For the text-containing cell, return its midpoint in [X, Y] coordinate format. 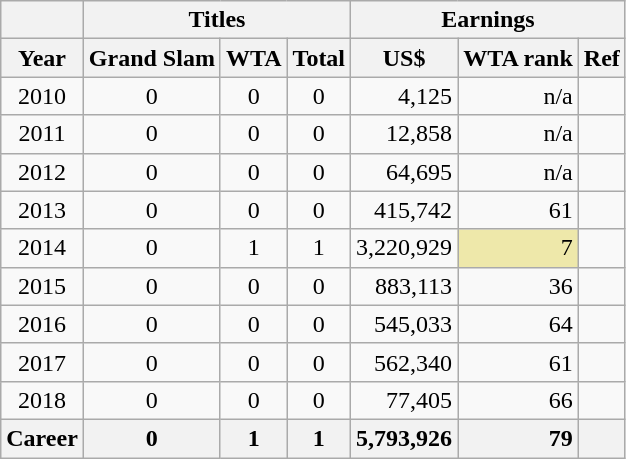
36 [518, 286]
562,340 [404, 362]
Titles [216, 20]
WTA [254, 58]
2017 [42, 362]
3,220,929 [404, 248]
2018 [42, 400]
2011 [42, 134]
12,858 [404, 134]
415,742 [404, 210]
64,695 [404, 172]
7 [518, 248]
2013 [42, 210]
US$ [404, 58]
2016 [42, 324]
Ref [602, 58]
Earnings [488, 20]
Career [42, 438]
4,125 [404, 96]
WTA rank [518, 58]
2012 [42, 172]
545,033 [404, 324]
883,113 [404, 286]
2014 [42, 248]
Grand Slam [152, 58]
Total [319, 58]
2015 [42, 286]
79 [518, 438]
77,405 [404, 400]
66 [518, 400]
2010 [42, 96]
5,793,926 [404, 438]
64 [518, 324]
Year [42, 58]
